Capture the cell that displays the provided text and extract its (x, y) central coordinate. 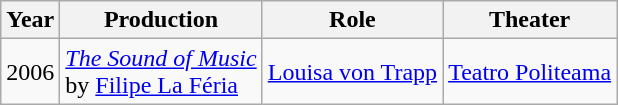
Teatro Politeama (530, 72)
Year (30, 20)
The Sound of Musicby Filipe La Féria (161, 72)
Theater (530, 20)
Louisa von Trapp (352, 72)
Production (161, 20)
2006 (30, 72)
Role (352, 20)
